Output the (X, Y) coordinate of the center of the cell containing the given text.  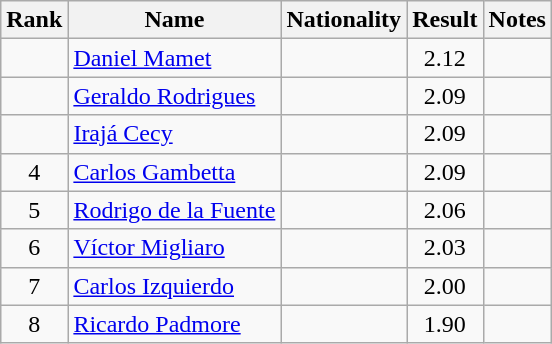
5 (34, 210)
Nationality (344, 20)
1.90 (445, 324)
6 (34, 248)
Notes (517, 20)
2.12 (445, 58)
2.00 (445, 286)
Name (174, 20)
Carlos Izquierdo (174, 286)
Irajá Cecy (174, 134)
Rodrigo de la Fuente (174, 210)
4 (34, 172)
Geraldo Rodrigues (174, 96)
Daniel Mamet (174, 58)
Ricardo Padmore (174, 324)
Víctor Migliaro (174, 248)
7 (34, 286)
2.03 (445, 248)
8 (34, 324)
Result (445, 20)
Rank (34, 20)
2.06 (445, 210)
Carlos Gambetta (174, 172)
